Return the [X, Y] coordinate for the center point of the cell that contains the specified text.  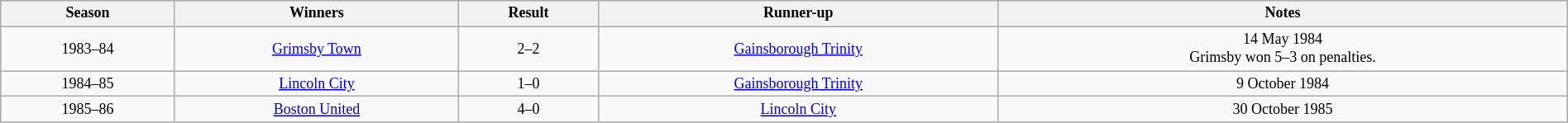
Notes [1284, 13]
Season [88, 13]
9 October 1984 [1284, 84]
Grimsby Town [316, 49]
Result [528, 13]
1985–86 [88, 109]
30 October 1985 [1284, 109]
Runner-up [799, 13]
Winners [316, 13]
2–2 [528, 49]
Boston United [316, 109]
4–0 [528, 109]
1–0 [528, 84]
14 May 1984Grimsby won 5–3 on penalties. [1284, 49]
1983–84 [88, 49]
1984–85 [88, 84]
